Extract the [x, y] coordinate from the center of the cell holding the provided text.  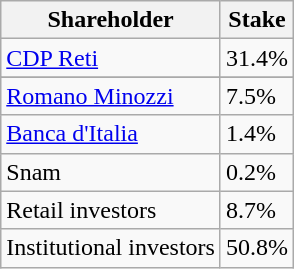
Shareholder [111, 20]
CDP Reti [111, 58]
31.4% [256, 58]
8.7% [256, 210]
7.5% [256, 96]
Retail investors [111, 210]
50.8% [256, 248]
1.4% [256, 134]
Institutional investors [111, 248]
Romano Minozzi [111, 96]
Banca d'Italia [111, 134]
Stake [256, 20]
0.2% [256, 172]
Snam [111, 172]
